Locate the cell with the specified text and output its [X, Y] center coordinate. 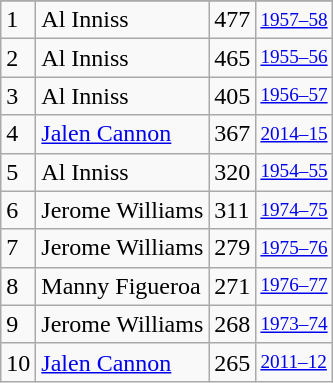
477 [232, 20]
1974–75 [294, 210]
320 [232, 172]
10 [18, 362]
2 [18, 58]
Manny Figueroa [122, 286]
1955–56 [294, 58]
8 [18, 286]
1975–76 [294, 248]
1973–74 [294, 324]
311 [232, 210]
465 [232, 58]
4 [18, 134]
405 [232, 96]
279 [232, 248]
1976–77 [294, 286]
265 [232, 362]
7 [18, 248]
271 [232, 286]
2011–12 [294, 362]
1956–57 [294, 96]
268 [232, 324]
5 [18, 172]
2014–15 [294, 134]
1957–58 [294, 20]
367 [232, 134]
9 [18, 324]
3 [18, 96]
6 [18, 210]
1 [18, 20]
1954–55 [294, 172]
